Extract the (X, Y) coordinate from the center of the cell holding the provided text.  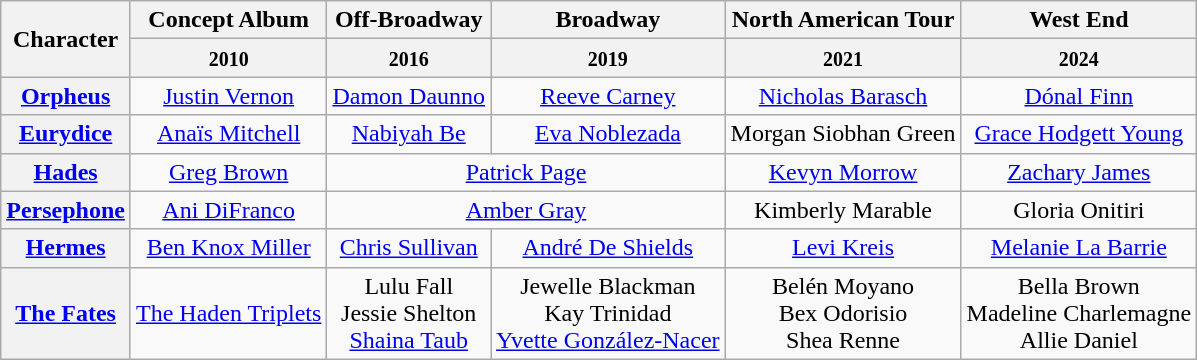
Concept Album (228, 20)
Ani DiFranco (228, 210)
Chris Sullivan (409, 248)
Hermes (66, 248)
Kevyn Morrow (843, 172)
2019 (608, 58)
Kimberly Marable (843, 210)
Nabiyah Be (409, 134)
Character (66, 39)
Bella BrownMadeline CharlemagneAllie Daniel (1079, 313)
Dónal Finn (1079, 96)
Lulu FallJessie SheltonShaina Taub (409, 313)
Persephone (66, 210)
North American Tour (843, 20)
Broadway (608, 20)
2010 (228, 58)
Reeve Carney (608, 96)
2016 (409, 58)
Belén MoyanoBex OdorisioShea Renne (843, 313)
Eurydice (66, 134)
Levi Kreis (843, 248)
Hades (66, 172)
West End (1079, 20)
Gloria Onitiri (1079, 210)
André De Shields (608, 248)
Ben Knox Miller (228, 248)
Damon Daunno (409, 96)
Jewelle BlackmanKay TrinidadYvette González-Nacer (608, 313)
2024 (1079, 58)
Justin Vernon (228, 96)
Morgan Siobhan Green (843, 134)
Orpheus (66, 96)
Eva Noblezada (608, 134)
The Fates (66, 313)
The Haden Triplets (228, 313)
Grace Hodgett Young (1079, 134)
2021 (843, 58)
Off-Broadway (409, 20)
Nicholas Barasch (843, 96)
Zachary James (1079, 172)
Anaïs Mitchell (228, 134)
Amber Gray (526, 210)
Patrick Page (526, 172)
Melanie La Barrie (1079, 248)
Greg Brown (228, 172)
